Search for the cell housing the specified text and yield its [X, Y] center coordinate. 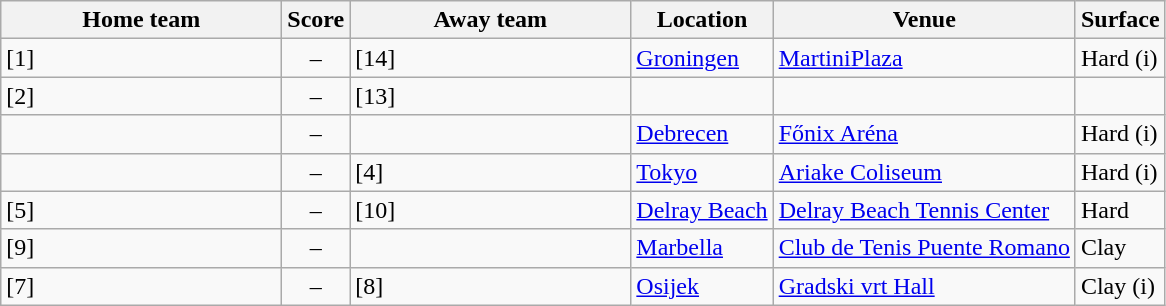
Hard [1120, 210]
Score [316, 20]
Delray Beach [702, 210]
Osijek [702, 286]
[10] [490, 210]
Marbella [702, 248]
Clay (i) [1120, 286]
Venue [924, 20]
Gradski vrt Hall [924, 286]
Delray Beach Tennis Center [924, 210]
Clay [1120, 248]
[14] [490, 58]
[7] [142, 286]
[2] [142, 96]
Groningen [702, 58]
[13] [490, 96]
Surface [1120, 20]
Főnix Aréna [924, 134]
Tokyo [702, 172]
Club de Tenis Puente Romano [924, 248]
Home team [142, 20]
Away team [490, 20]
Debrecen [702, 134]
[4] [490, 172]
[9] [142, 248]
Location [702, 20]
[5] [142, 210]
MartiniPlaza [924, 58]
[1] [142, 58]
[8] [490, 286]
Ariake Coliseum [924, 172]
